Output the (X, Y) coordinate of the center of the cell containing the given text.  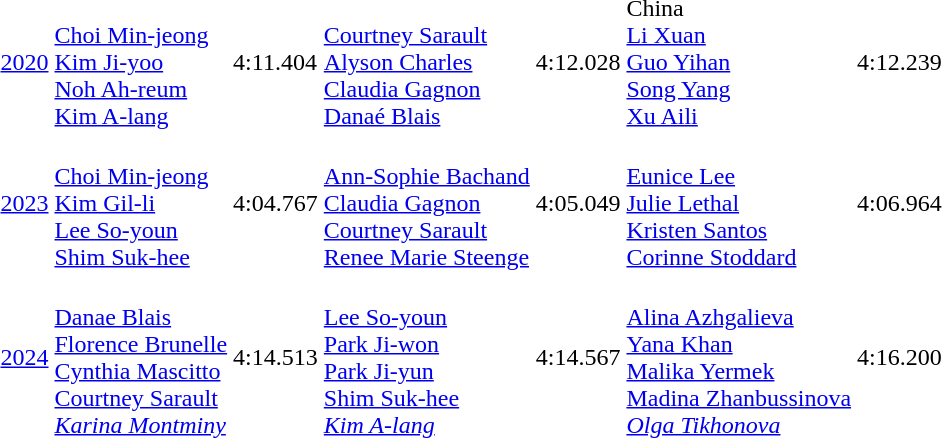
Eunice LeeJulie LethalKristen SantosCorinne Stoddard (739, 203)
4:04.767 (276, 203)
Ann-Sophie BachandClaudia Gagnon Courtney SaraultRenee Marie Steenge (426, 203)
4:05.049 (578, 203)
Choi Min-jeongKim Gil-liLee So-younShim Suk-hee (141, 203)
